Find where the given text appears and provide that cell's center as (X, Y) coordinate. 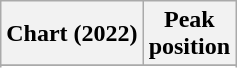
Chart (2022) (72, 34)
Peakposition (189, 34)
